Find where the given text appears and provide that cell's center as (X, Y) coordinate. 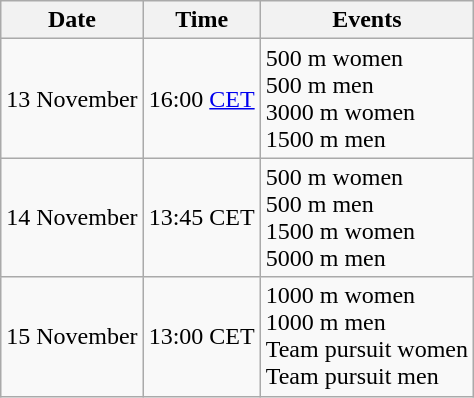
1000 m women1000 m menTeam pursuit womenTeam pursuit men (366, 336)
14 November (72, 218)
Events (366, 20)
500 m women500 m men1500 m women5000 m men (366, 218)
500 m women500 m men3000 m women1500 m men (366, 98)
16:00 CET (202, 98)
13:00 CET (202, 336)
Date (72, 20)
13:45 CET (202, 218)
Time (202, 20)
15 November (72, 336)
13 November (72, 98)
